Capture the cell that displays the provided text and extract its [X, Y] central coordinate. 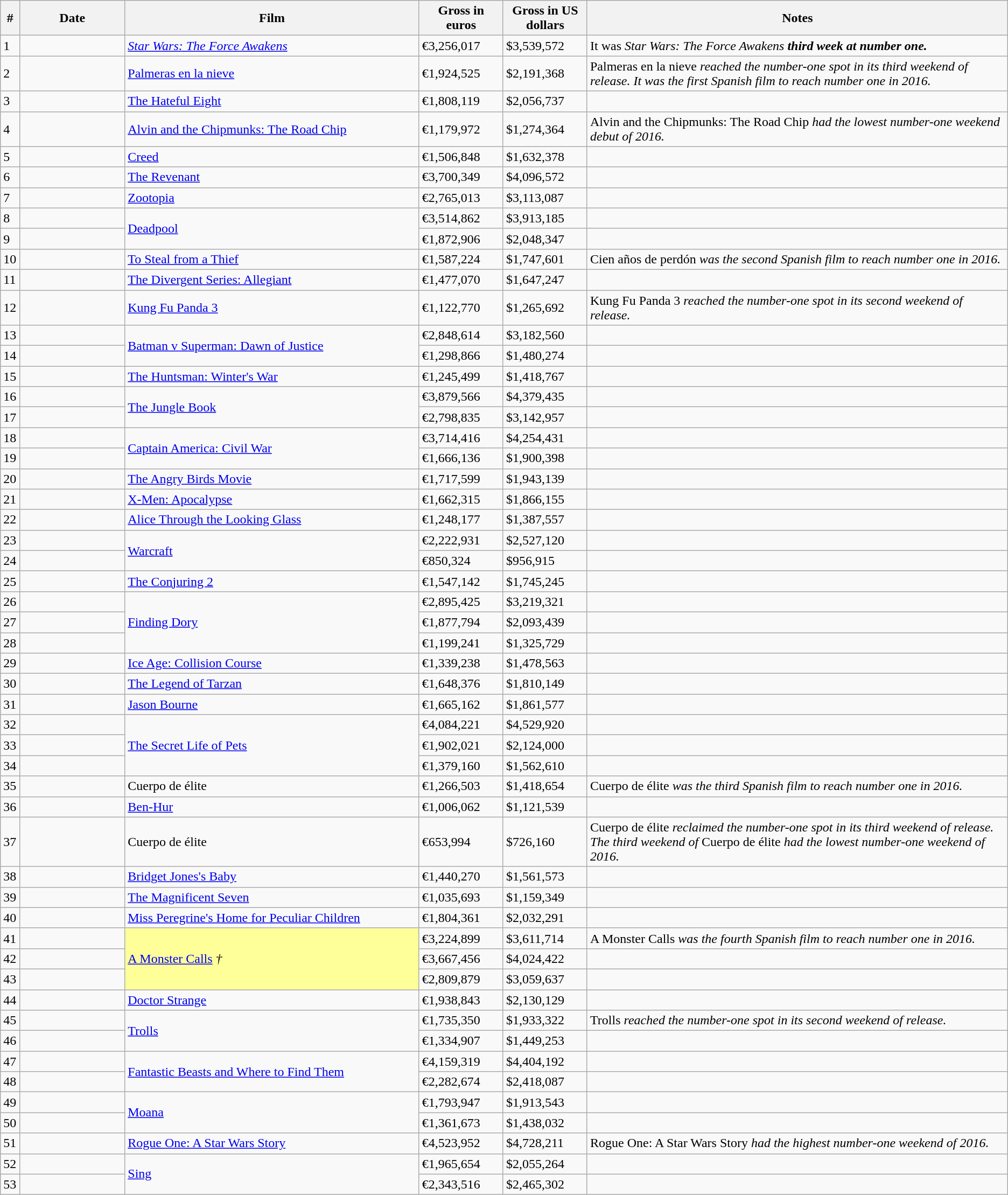
€1,587,224 [461, 259]
The Conjuring 2 [272, 581]
€1,938,843 [461, 1000]
€1,506,848 [461, 157]
Gross in euros [461, 18]
The Legend of Tarzan [272, 684]
€2,282,674 [461, 1082]
$1,159,349 [545, 897]
$4,254,431 [545, 438]
€4,523,952 [461, 1143]
$2,130,129 [545, 1000]
$1,418,654 [545, 786]
€1,735,350 [461, 1021]
€1,245,499 [461, 376]
44 [10, 1000]
8 [10, 218]
€1,379,160 [461, 766]
€1,808,119 [461, 101]
$4,379,435 [545, 397]
$2,191,368 [545, 73]
47 [10, 1061]
€1,648,376 [461, 684]
6 [10, 177]
A Monster Calls † [272, 959]
$3,059,637 [545, 979]
€2,343,516 [461, 1184]
12 [10, 307]
€1,902,021 [461, 745]
48 [10, 1082]
€1,662,315 [461, 499]
The Jungle Book [272, 407]
$3,182,560 [545, 336]
42 [10, 959]
€2,765,013 [461, 198]
$1,562,610 [545, 766]
Cien años de perdón was the second Spanish film to reach number one in 2016. [797, 259]
Sing [272, 1174]
37 [10, 842]
10 [10, 259]
€850,324 [461, 561]
X-Men: Apocalypse [272, 499]
$2,048,347 [545, 239]
17 [10, 417]
24 [10, 561]
$1,121,539 [545, 807]
Zootopia [272, 198]
36 [10, 807]
1 [10, 46]
21 [10, 499]
25 [10, 581]
€2,222,931 [461, 540]
€653,994 [461, 842]
$956,915 [545, 561]
€3,879,566 [461, 397]
$4,404,192 [545, 1061]
39 [10, 897]
23 [10, 540]
Kung Fu Panda 3 reached the number-one spot in its second weekend of release. [797, 307]
14 [10, 356]
22 [10, 520]
Palmeras en la nieve reached the number-one spot in its third weekend of release. It was the first Spanish film to reach number one in 2016. [797, 73]
The Huntsman: Winter's War [272, 376]
$1,418,767 [545, 376]
€1,179,972 [461, 129]
€3,224,899 [461, 938]
26 [10, 602]
The Revenant [272, 177]
9 [10, 239]
The Secret Life of Pets [272, 745]
€1,122,770 [461, 307]
A Monster Calls was the fourth Spanish film to reach number one in 2016. [797, 938]
3 [10, 101]
4 [10, 129]
$4,096,572 [545, 177]
€1,965,654 [461, 1164]
Fantastic Beasts and Where to Find Them [272, 1072]
€1,361,673 [461, 1123]
43 [10, 979]
Ice Age: Collision Course [272, 663]
$2,056,737 [545, 101]
32 [10, 725]
Notes [797, 18]
49 [10, 1102]
€3,667,456 [461, 959]
$1,478,563 [545, 663]
€1,006,062 [461, 807]
€1,334,907 [461, 1041]
$2,032,291 [545, 918]
$1,913,543 [545, 1102]
€4,084,221 [461, 725]
€1,666,136 [461, 458]
$1,810,149 [545, 684]
Alvin and the Chipmunks: The Road Chip [272, 129]
5 [10, 157]
$2,527,120 [545, 540]
11 [10, 279]
Captain America: Civil War [272, 448]
€1,547,142 [461, 581]
€4,159,319 [461, 1061]
$2,465,302 [545, 1184]
€1,924,525 [461, 73]
# [10, 18]
€2,809,879 [461, 979]
€3,714,416 [461, 438]
$1,861,577 [545, 704]
The Angry Birds Movie [272, 479]
$1,933,322 [545, 1021]
€2,895,425 [461, 602]
The Divergent Series: Allegiant [272, 279]
Gross in US dollars [545, 18]
€1,665,162 [461, 704]
13 [10, 336]
$1,900,398 [545, 458]
Palmeras en la nieve [272, 73]
52 [10, 1164]
51 [10, 1143]
$2,093,439 [545, 622]
€1,872,906 [461, 239]
Ben-Hur [272, 807]
$1,866,155 [545, 499]
Alice Through the Looking Glass [272, 520]
Deadpool [272, 228]
€1,793,947 [461, 1102]
The Magnificent Seven [272, 897]
Alvin and the Chipmunks: The Road Chip had the lowest number-one weekend debut of 2016. [797, 129]
$4,024,422 [545, 959]
Kung Fu Panda 3 [272, 307]
2 [10, 73]
€1,477,070 [461, 279]
$3,219,321 [545, 602]
Trolls reached the number-one spot in its second weekend of release. [797, 1021]
€3,256,017 [461, 46]
$3,142,957 [545, 417]
Rogue One: A Star Wars Story had the highest number-one weekend of 2016. [797, 1143]
€3,700,349 [461, 177]
€1,339,238 [461, 663]
34 [10, 766]
41 [10, 938]
$1,480,274 [545, 356]
Doctor Strange [272, 1000]
€1,266,503 [461, 786]
20 [10, 479]
$2,124,000 [545, 745]
19 [10, 458]
$1,561,573 [545, 877]
Warcraft [272, 550]
$1,747,601 [545, 259]
It was Star Wars: The Force Awakens third week at number one. [797, 46]
€2,798,835 [461, 417]
$1,387,557 [545, 520]
To Steal from a Thief [272, 259]
€1,298,866 [461, 356]
€1,804,361 [461, 918]
€1,717,599 [461, 479]
$1,265,692 [545, 307]
€1,440,270 [461, 877]
Trolls [272, 1031]
30 [10, 684]
$4,529,920 [545, 725]
53 [10, 1184]
33 [10, 745]
$1,449,253 [545, 1041]
$1,647,247 [545, 279]
€2,848,614 [461, 336]
29 [10, 663]
€1,877,794 [461, 622]
Batman v Superman: Dawn of Justice [272, 346]
$1,943,139 [545, 479]
28 [10, 642]
38 [10, 877]
45 [10, 1021]
Jason Bourne [272, 704]
7 [10, 198]
35 [10, 786]
$1,438,032 [545, 1123]
18 [10, 438]
$1,745,245 [545, 581]
40 [10, 918]
Film [272, 18]
$726,160 [545, 842]
€1,199,241 [461, 642]
$1,632,378 [545, 157]
Moana [272, 1113]
$1,325,729 [545, 642]
€1,035,693 [461, 897]
€3,514,862 [461, 218]
Date [72, 18]
46 [10, 1041]
31 [10, 704]
27 [10, 622]
$3,611,714 [545, 938]
50 [10, 1123]
Creed [272, 157]
Miss Peregrine's Home for Peculiar Children [272, 918]
Rogue One: A Star Wars Story [272, 1143]
€1,248,177 [461, 520]
The Hateful Eight [272, 101]
$1,274,364 [545, 129]
16 [10, 397]
$4,728,211 [545, 1143]
$3,539,572 [545, 46]
Cuerpo de élite was the third Spanish film to reach number one in 2016. [797, 786]
$3,113,087 [545, 198]
15 [10, 376]
Finding Dory [272, 622]
$3,913,185 [545, 218]
Bridget Jones's Baby [272, 877]
Star Wars: The Force Awakens [272, 46]
$2,055,264 [545, 1164]
$2,418,087 [545, 1082]
